Output the [x, y] coordinate of the center of the cell containing the given text.  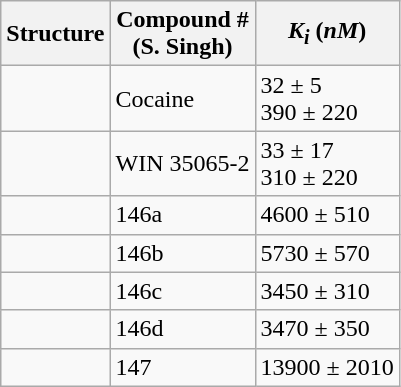
147 [182, 367]
146d [182, 329]
5730 ± 570 [327, 253]
Ki (nM) [327, 34]
3470 ± 350 [327, 329]
4600 ± 510 [327, 215]
146a [182, 215]
13900 ± 2010 [327, 367]
Compound #(S. Singh) [182, 34]
32 ± 5390 ± 220 [327, 98]
146c [182, 291]
33 ± 17310 ± 220 [327, 164]
Structure [56, 34]
3450 ± 310 [327, 291]
Cocaine [182, 98]
146b [182, 253]
WIN 35065-2 [182, 164]
